Detect which cell encompasses the target text, then output its [X, Y] center coordinate. 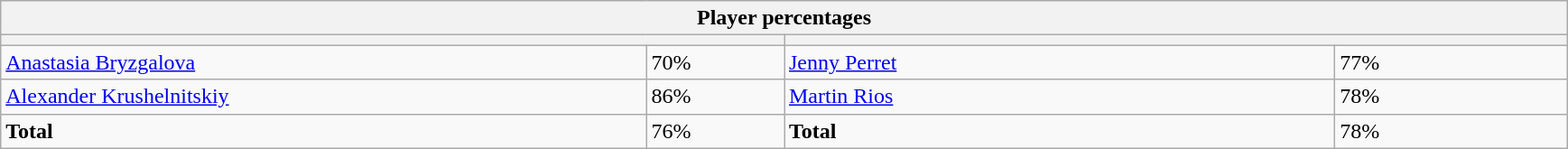
70% [715, 62]
Martin Rios [1059, 97]
Player percentages [784, 18]
86% [715, 97]
Jenny Perret [1059, 62]
Anastasia Bryzgalova [323, 62]
76% [715, 131]
77% [1452, 62]
Alexander Krushelnitskiy [323, 97]
